Scan for the cell matching the given text and deliver its (X, Y) coordinate at center. 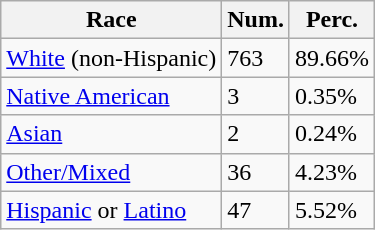
2 (256, 134)
36 (256, 172)
Hispanic or Latino (112, 210)
Native American (112, 96)
White (non-Hispanic) (112, 58)
3 (256, 96)
Num. (256, 20)
0.24% (332, 134)
Race (112, 20)
Asian (112, 134)
4.23% (332, 172)
89.66% (332, 58)
0.35% (332, 96)
47 (256, 210)
5.52% (332, 210)
Other/Mixed (112, 172)
Perc. (332, 20)
763 (256, 58)
